Identify which cell holds the provided text, then report its (x, y) central coordinate. 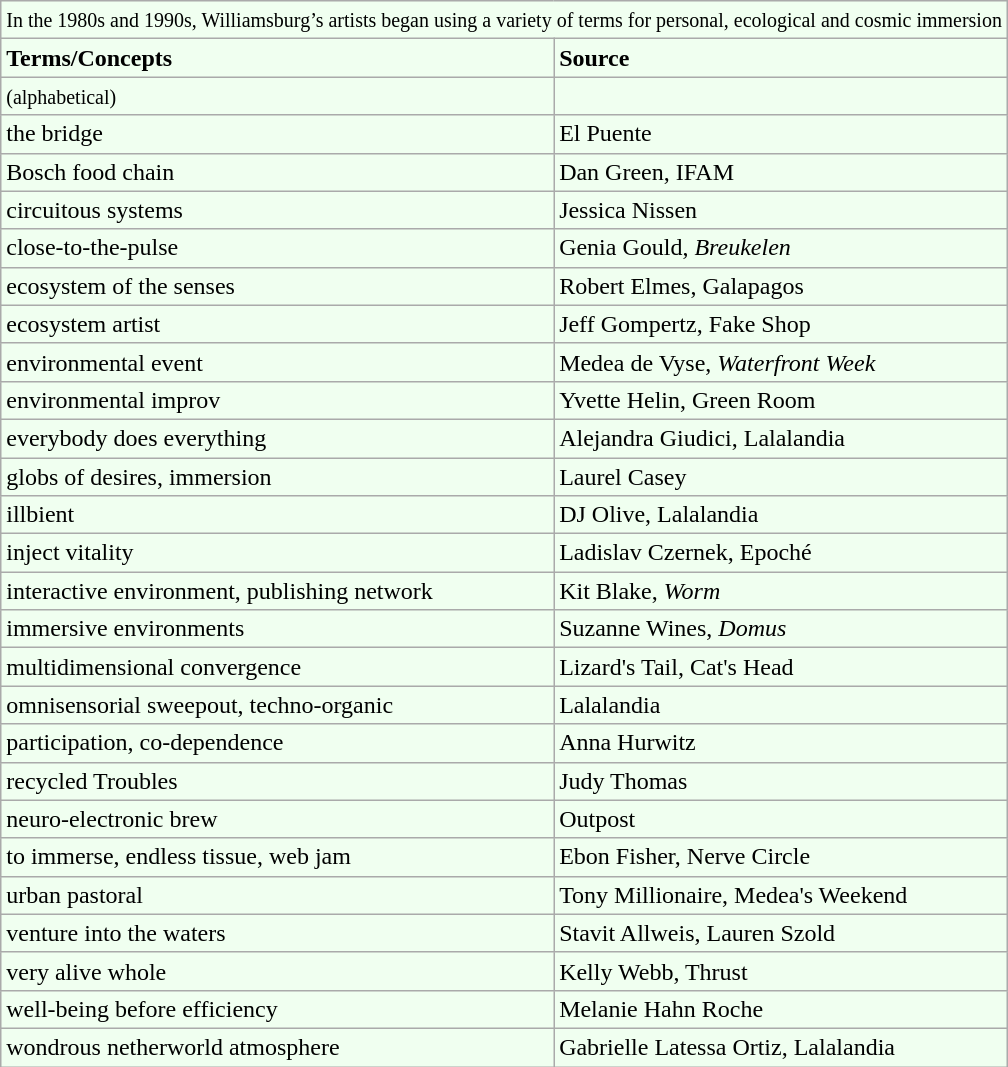
participation, co-dependence (278, 743)
Tony Millionaire, Medea's Weekend (781, 895)
very alive whole (278, 971)
everybody does everything (278, 438)
Dan Green, IFAM (781, 172)
Judy Thomas (781, 781)
circuitous systems (278, 210)
multidimensional convergence (278, 667)
omnisensorial sweepout, techno-organic (278, 705)
Medea de Vyse, Waterfront Week (781, 362)
wondrous netherworld atmosphere (278, 1047)
Lizard's Tail, Cat's Head (781, 667)
venture into the waters (278, 933)
Genia Gould, Breukelen (781, 248)
Ebon Fisher, Nerve Circle (781, 857)
globs of desires, immersion (278, 477)
Lalalandia (781, 705)
the bridge (278, 134)
ecosystem of the senses (278, 286)
Laurel Casey (781, 477)
Source (781, 58)
Melanie Hahn Roche (781, 1009)
Terms/Concepts (278, 58)
Stavit Allweis, Lauren Szold (781, 933)
environmental event (278, 362)
Ladislav Czernek, Epoché (781, 553)
El Puente (781, 134)
ecosystem artist (278, 324)
illbient (278, 515)
In the 1980s and 1990s, Williamsburg’s artists began using a variety of terms for personal, ecological and cosmic immersion (504, 20)
Yvette Helin, Green Room (781, 400)
Suzanne Wines, Domus (781, 629)
Kelly Webb, Thrust (781, 971)
Anna Hurwitz (781, 743)
Kit Blake, Worm (781, 591)
Alejandra Giudici, Lalalandia (781, 438)
close-to-the-pulse (278, 248)
Robert Elmes, Galapagos (781, 286)
recycled Troubles (278, 781)
Outpost (781, 819)
environmental improv (278, 400)
inject vitality (278, 553)
Bosch food chain (278, 172)
interactive environment, publishing network (278, 591)
to immerse, endless tissue, web jam (278, 857)
Gabrielle Latessa Ortiz, Lalalandia (781, 1047)
immersive environments (278, 629)
Jeff Gompertz, Fake Shop (781, 324)
DJ Olive, Lalalandia (781, 515)
(alphabetical) (278, 96)
Jessica Nissen (781, 210)
neuro-electronic brew (278, 819)
urban pastoral (278, 895)
well-being before efficiency (278, 1009)
